Output the (x, y) coordinate of the center of the cell containing the given text.  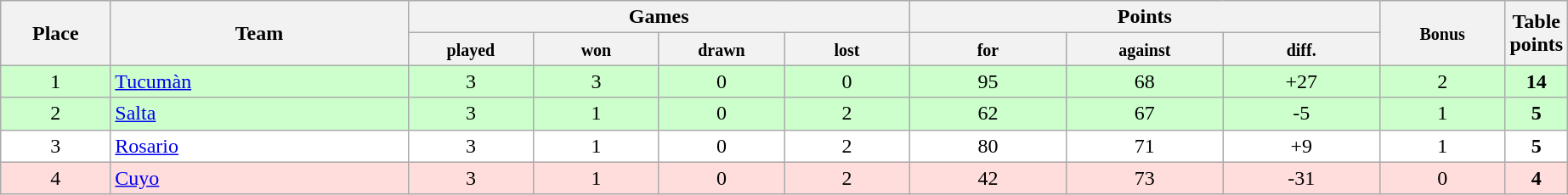
Points (1144, 17)
+9 (1301, 146)
73 (1145, 178)
Rosario (259, 146)
14 (1537, 81)
-31 (1301, 178)
62 (988, 114)
Salta (259, 114)
diff. (1301, 49)
Tucumàn (259, 81)
+27 (1301, 81)
Cuyo (259, 178)
-5 (1301, 114)
71 (1145, 146)
80 (988, 146)
drawn (722, 49)
Games (659, 17)
Bonus (1442, 33)
against (1145, 49)
played (471, 49)
67 (1145, 114)
42 (988, 178)
Tablepoints (1537, 33)
for (988, 49)
lost (847, 49)
Place (56, 33)
95 (988, 81)
won (597, 49)
Team (259, 33)
68 (1145, 81)
